Determine the [x, y] coordinate at the center of the cell enclosing the given text.  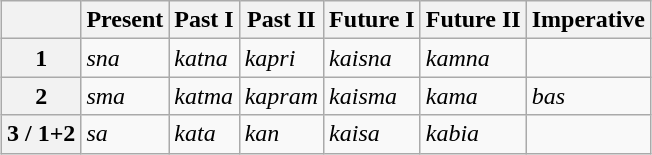
kamna [473, 58]
kaisna [372, 58]
Future I [372, 20]
Imperative [588, 20]
Present [125, 20]
kabia [473, 134]
kaisa [372, 134]
sma [125, 96]
katna [204, 58]
kapram [281, 96]
kan [281, 134]
kama [473, 96]
3 / 1+2 [40, 134]
katma [204, 96]
bas [588, 96]
Past I [204, 20]
Past II [281, 20]
kata [204, 134]
2 [40, 96]
sna [125, 58]
1 [40, 58]
kaisma [372, 96]
sa [125, 134]
Future II [473, 20]
kapri [281, 58]
